Find where the given text appears and provide that cell's center as [x, y] coordinate. 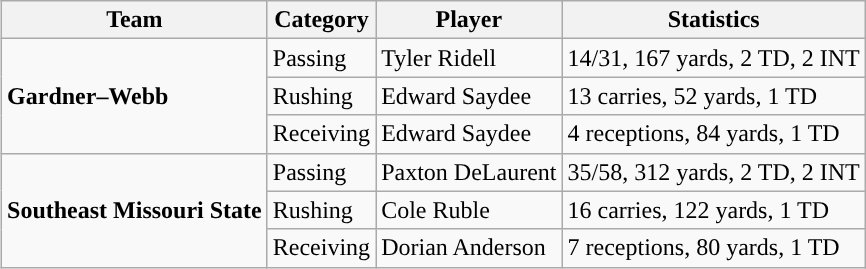
Team [135, 20]
13 carries, 52 yards, 1 TD [714, 96]
Tyler Ridell [469, 58]
Player [469, 20]
7 receptions, 80 yards, 1 TD [714, 248]
Paxton DeLaurent [469, 172]
Dorian Anderson [469, 248]
Southeast Missouri State [135, 210]
Statistics [714, 20]
Cole Ruble [469, 210]
Gardner–Webb [135, 96]
14/31, 167 yards, 2 TD, 2 INT [714, 58]
35/58, 312 yards, 2 TD, 2 INT [714, 172]
4 receptions, 84 yards, 1 TD [714, 134]
16 carries, 122 yards, 1 TD [714, 210]
Category [321, 20]
